Return [x, y] of the center of cell containing provided text 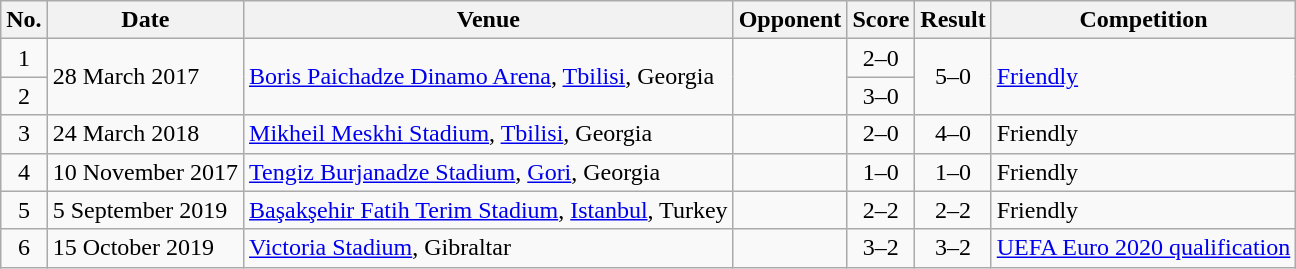
Mikheil Meskhi Stadium, Tbilisi, Georgia [489, 134]
4–0 [953, 134]
No. [24, 20]
2 [24, 96]
Date [145, 20]
UEFA Euro 2020 qualification [1144, 248]
Opponent [790, 20]
15 October 2019 [145, 248]
1 [24, 58]
24 March 2018 [145, 134]
5–0 [953, 77]
6 [24, 248]
Venue [489, 20]
3 [24, 134]
Victoria Stadium, Gibraltar [489, 248]
Score [881, 20]
Tengiz Burjanadze Stadium, Gori, Georgia [489, 172]
5 September 2019 [145, 210]
Başakşehir Fatih Terim Stadium, Istanbul, Turkey [489, 210]
5 [24, 210]
Boris Paichadze Dinamo Arena, Tbilisi, Georgia [489, 77]
Result [953, 20]
4 [24, 172]
10 November 2017 [145, 172]
Competition [1144, 20]
3–0 [881, 96]
28 March 2017 [145, 77]
